Return the (X, Y) coordinate for the center point of the cell that contains the specified text.  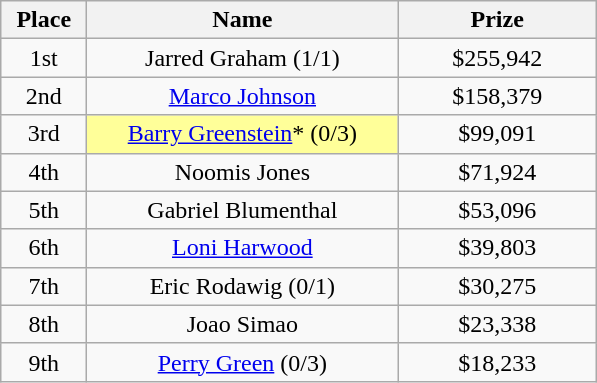
Perry Green (0/3) (242, 362)
1st (44, 58)
3rd (44, 134)
8th (44, 324)
7th (44, 286)
$30,275 (498, 286)
$53,096 (498, 210)
$18,233 (498, 362)
Noomis Jones (242, 172)
Barry Greenstein* (0/3) (242, 134)
5th (44, 210)
Joao Simao (242, 324)
Eric Rodawig (0/1) (242, 286)
4th (44, 172)
$99,091 (498, 134)
Marco Johnson (242, 96)
$255,942 (498, 58)
$158,379 (498, 96)
2nd (44, 96)
Jarred Graham (1/1) (242, 58)
$71,924 (498, 172)
Prize (498, 20)
9th (44, 362)
Place (44, 20)
Name (242, 20)
6th (44, 248)
$39,803 (498, 248)
Gabriel Blumenthal (242, 210)
Loni Harwood (242, 248)
$23,338 (498, 324)
